Search for the cell housing the specified text and yield its [X, Y] center coordinate. 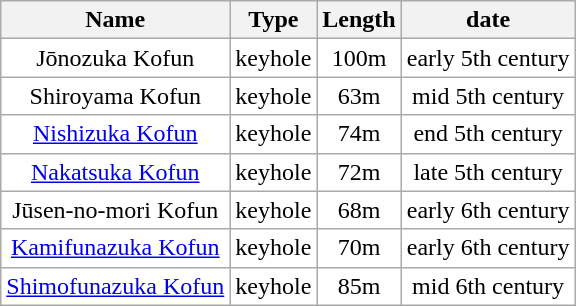
date [488, 20]
late 5th century [488, 172]
mid 6th century [488, 286]
68m [359, 210]
mid 5th century [488, 96]
Kamifunazuka Kofun [116, 248]
70m [359, 248]
Length [359, 20]
Nishizuka Kofun [116, 134]
Name [116, 20]
Nakatsuka Kofun [116, 172]
85m [359, 286]
early 5th century [488, 58]
Jōnozuka Kofun [116, 58]
Jūsen-no-mori Kofun [116, 210]
72m [359, 172]
end 5th century [488, 134]
Shiroyama Kofun [116, 96]
74m [359, 134]
Shimofunazuka Kofun [116, 286]
63m [359, 96]
Type [274, 20]
100m [359, 58]
